Return [x, y] of the center of cell containing provided text 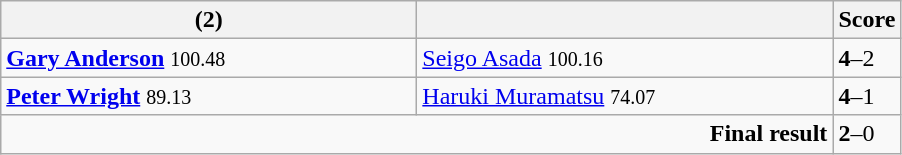
(2) [209, 20]
Score [867, 20]
Final result [417, 134]
2–0 [867, 134]
Peter Wright 89.13 [209, 96]
Seigo Asada 100.16 [625, 58]
Haruki Muramatsu 74.07 [625, 96]
4–1 [867, 96]
Gary Anderson 100.48 [209, 58]
4–2 [867, 58]
